Identify which cell holds the provided text, then report its (X, Y) central coordinate. 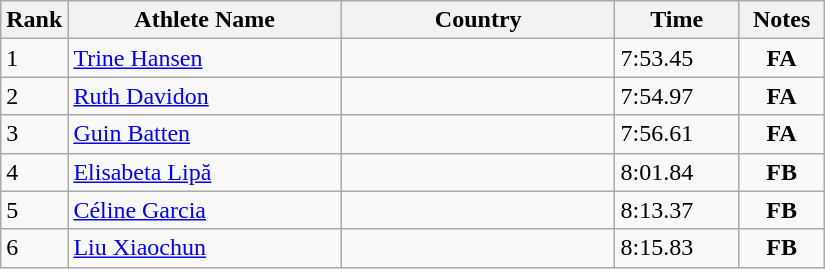
Athlete Name (205, 20)
Time (677, 20)
6 (34, 248)
Trine Hansen (205, 58)
Liu Xiaochun (205, 248)
Rank (34, 20)
Elisabeta Lipă (205, 172)
8:13.37 (677, 210)
Céline Garcia (205, 210)
Ruth Davidon (205, 96)
7:53.45 (677, 58)
1 (34, 58)
2 (34, 96)
8:15.83 (677, 248)
3 (34, 134)
5 (34, 210)
Notes (782, 20)
7:54.97 (677, 96)
Guin Batten (205, 134)
Country (478, 20)
4 (34, 172)
7:56.61 (677, 134)
8:01.84 (677, 172)
